For the text-containing cell, return its midpoint in (X, Y) coordinate format. 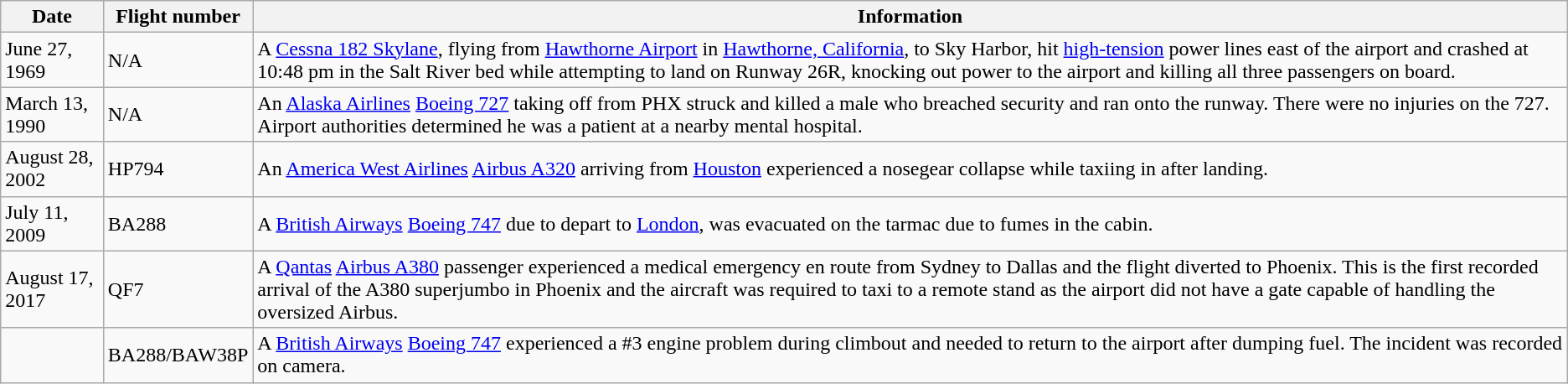
BA288/BAW38P (178, 355)
Date (52, 17)
A British Airways Boeing 747 due to depart to London, was evacuated on the tarmac due to fumes in the cabin. (910, 223)
HP794 (178, 169)
An America West Airlines Airbus A320 arriving from Houston experienced a nosegear collapse while taxiing in after landing. (910, 169)
June 27, 1969 (52, 60)
QF7 (178, 289)
August 17, 2017 (52, 289)
Information (910, 17)
Flight number (178, 17)
August 28, 2002 (52, 169)
July 11, 2009 (52, 223)
BA288 (178, 223)
March 13, 1990 (52, 114)
